Scan for the cell matching the given text and deliver its (X, Y) coordinate at center. 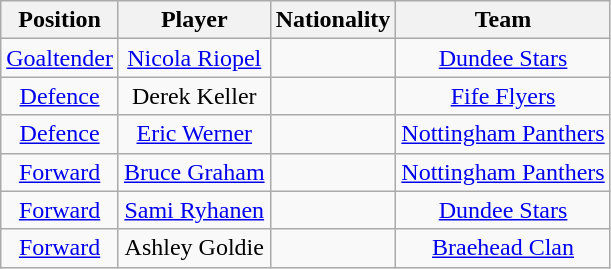
Eric Werner (194, 134)
Bruce Graham (194, 172)
Nicola Riopel (194, 58)
Sami Ryhanen (194, 210)
Nationality (333, 20)
Braehead Clan (503, 248)
Goaltender (60, 58)
Fife Flyers (503, 96)
Derek Keller (194, 96)
Position (60, 20)
Team (503, 20)
Player (194, 20)
Ashley Goldie (194, 248)
